From the cell containing the given text, extract its center point as (X, Y) coordinate. 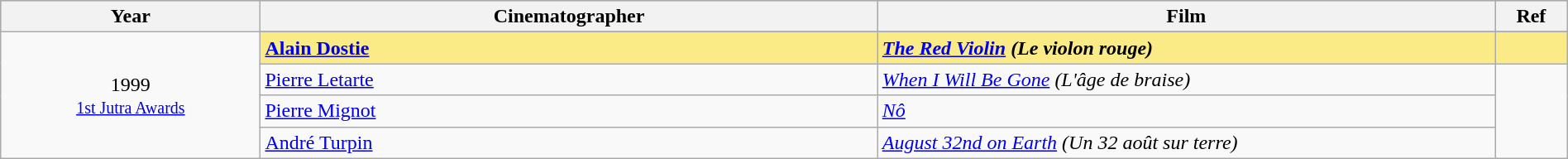
Year (131, 17)
1999 1st Jutra Awards (131, 95)
Pierre Mignot (569, 111)
When I Will Be Gone (L'âge de braise) (1186, 79)
Nô (1186, 111)
Pierre Letarte (569, 79)
August 32nd on Earth (Un 32 août sur terre) (1186, 142)
Alain Dostie (569, 48)
André Turpin (569, 142)
The Red Violin (Le violon rouge) (1186, 48)
Ref (1532, 17)
Cinematographer (569, 17)
Film (1186, 17)
